Provide the (x, y) coordinate of the cell's center where the given text is located.  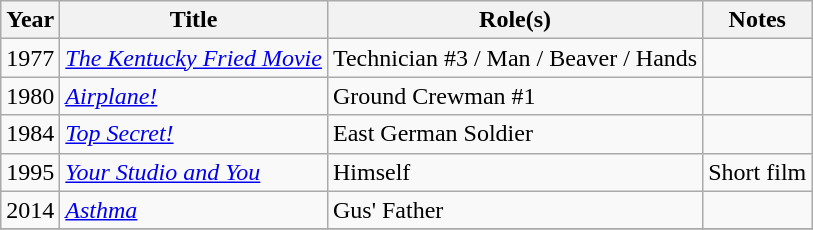
Short film (758, 172)
Top Secret! (194, 134)
Notes (758, 20)
1980 (30, 96)
1984 (30, 134)
Technician #3 / Man / Beaver / Hands (514, 58)
Himself (514, 172)
Airplane! (194, 96)
1995 (30, 172)
The Kentucky Fried Movie (194, 58)
Asthma (194, 210)
1977 (30, 58)
Role(s) (514, 20)
Gus' Father (514, 210)
Title (194, 20)
Your Studio and You (194, 172)
East German Soldier (514, 134)
2014 (30, 210)
Ground Crewman #1 (514, 96)
Year (30, 20)
